For the text-containing cell, return its midpoint in (X, Y) coordinate format. 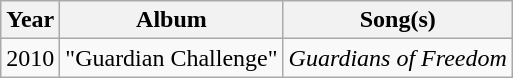
Song(s) (398, 20)
"Guardian Challenge" (172, 58)
Album (172, 20)
Year (30, 20)
2010 (30, 58)
Guardians of Freedom (398, 58)
